From the cell containing the given text, extract its center point as (x, y) coordinate. 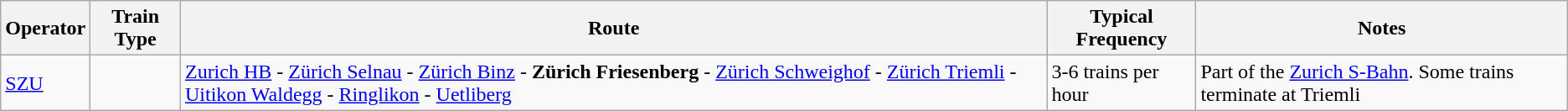
Part of the Zurich S-Bahn. Some trains terminate at Triemli (1382, 82)
Train Type (136, 29)
Operator (45, 29)
3-6 trains per hour (1122, 82)
Notes (1382, 29)
Zurich HB - Zürich Selnau - Zürich Binz - Zürich Friesenberg - Zürich Schweighof - Zürich Triemli - Uitikon Waldegg - Ringlikon - Uetliberg (613, 82)
SZU (45, 82)
Route (613, 29)
Typical Frequency (1122, 29)
